From the cell containing the given text, extract its center point as (x, y) coordinate. 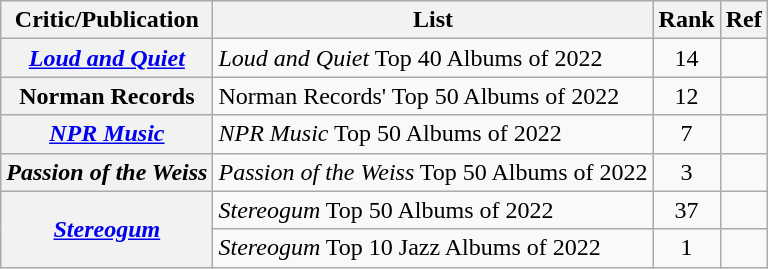
List (433, 20)
Loud and Quiet (107, 58)
12 (686, 96)
3 (686, 172)
Ref (744, 20)
Stereogum (107, 229)
NPR Music (107, 134)
Stereogum Top 50 Albums of 2022 (433, 210)
Norman Records (107, 96)
Loud and Quiet Top 40 Albums of 2022 (433, 58)
Rank (686, 20)
37 (686, 210)
Passion of the Weiss Top 50 Albums of 2022 (433, 172)
Critic/Publication (107, 20)
7 (686, 134)
Stereogum Top 10 Jazz Albums of 2022 (433, 248)
NPR Music Top 50 Albums of 2022 (433, 134)
Norman Records' Top 50 Albums of 2022 (433, 96)
14 (686, 58)
1 (686, 248)
Passion of the Weiss (107, 172)
